Identify which cell holds the provided text, then report its [x, y] central coordinate. 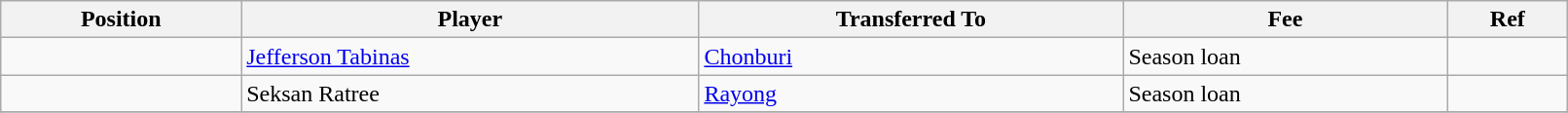
Position [121, 19]
Fee [1285, 19]
Jefferson Tabinas [470, 56]
Seksan Ratree [470, 94]
Transferred To [911, 19]
Chonburi [911, 56]
Player [470, 19]
Rayong [911, 94]
Ref [1508, 19]
